From the cell containing the given text, extract its center point as [x, y] coordinate. 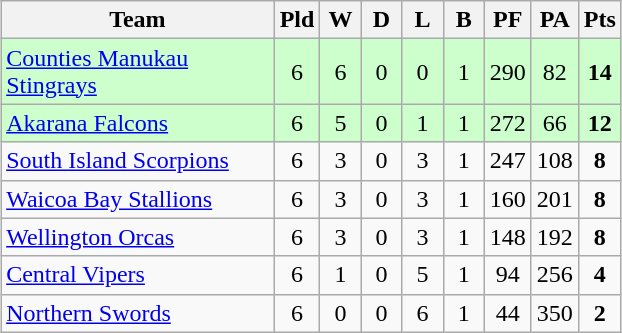
PA [554, 20]
272 [508, 123]
350 [554, 313]
160 [508, 199]
Team [138, 20]
Central Vipers [138, 275]
14 [600, 72]
192 [554, 237]
Waicoa Bay Stallions [138, 199]
290 [508, 72]
2 [600, 313]
L [422, 20]
B [464, 20]
256 [554, 275]
44 [508, 313]
Akarana Falcons [138, 123]
94 [508, 275]
Northern Swords [138, 313]
12 [600, 123]
W [340, 20]
201 [554, 199]
Pld [297, 20]
PF [508, 20]
D [382, 20]
148 [508, 237]
66 [554, 123]
Counties Manukau Stingrays [138, 72]
4 [600, 275]
247 [508, 161]
82 [554, 72]
Wellington Orcas [138, 237]
Pts [600, 20]
South Island Scorpions [138, 161]
108 [554, 161]
